Pinpoint the cell where the given text exists, returning its [x, y] midpoint coordinate. 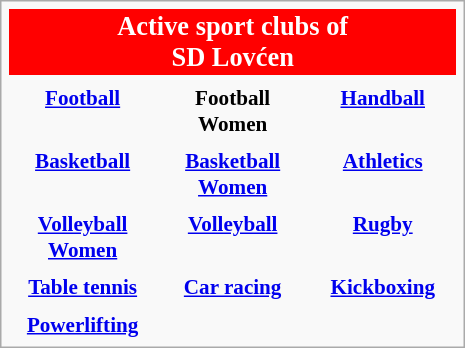
Rugby [382, 237]
Basketball Women [232, 174]
Basketball [82, 174]
Handball [382, 111]
Volleyball [232, 237]
Car racing [232, 287]
Athletics [382, 174]
Kickboxing [382, 287]
Football [82, 111]
Active sport clubs ofSD Lovćen [232, 42]
Powerlifting [82, 324]
Volleyball Women [82, 237]
Football Women [232, 111]
Table tennis [82, 287]
